For the text-containing cell, return its midpoint in (X, Y) coordinate format. 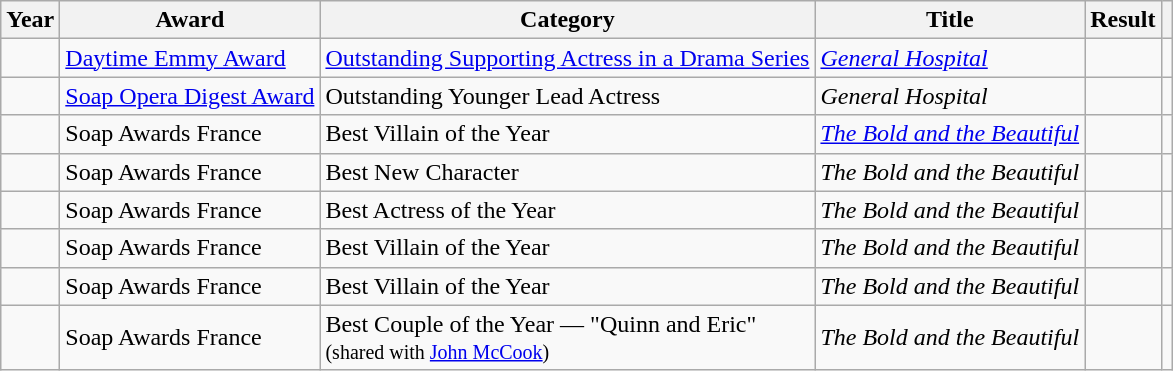
Year (30, 20)
Category (568, 20)
Daytime Emmy Award (190, 58)
Title (950, 20)
Best Couple of the Year — "Quinn and Eric" (shared with John McCook) (568, 338)
Best New Character (568, 172)
Outstanding Supporting Actress in a Drama Series (568, 58)
Best Actress of the Year (568, 210)
Outstanding Younger Lead Actress (568, 96)
Soap Opera Digest Award (190, 96)
Award (190, 20)
Result (1123, 20)
